Return the [X, Y] coordinate for the center point of the cell that contains the specified text.  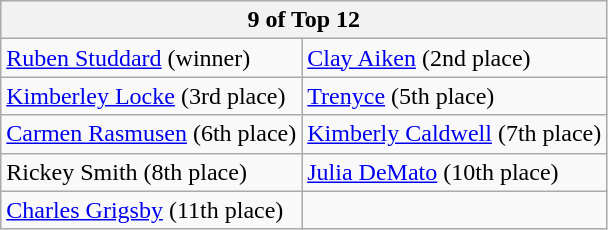
Kimberley Locke (3rd place) [152, 96]
Clay Aiken (2nd place) [454, 58]
Trenyce (5th place) [454, 96]
Ruben Studdard (winner) [152, 58]
Julia DeMato (10th place) [454, 172]
Rickey Smith (8th place) [152, 172]
Kimberly Caldwell (7th place) [454, 134]
Charles Grigsby (11th place) [152, 210]
Carmen Rasmusen (6th place) [152, 134]
9 of Top 12 [304, 20]
